Output the (x, y) coordinate of the center of the cell containing the given text.  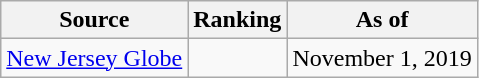
November 1, 2019 (382, 58)
New Jersey Globe (94, 58)
As of (382, 20)
Ranking (238, 20)
Source (94, 20)
